Detect which cell encompasses the target text, then output its (X, Y) center coordinate. 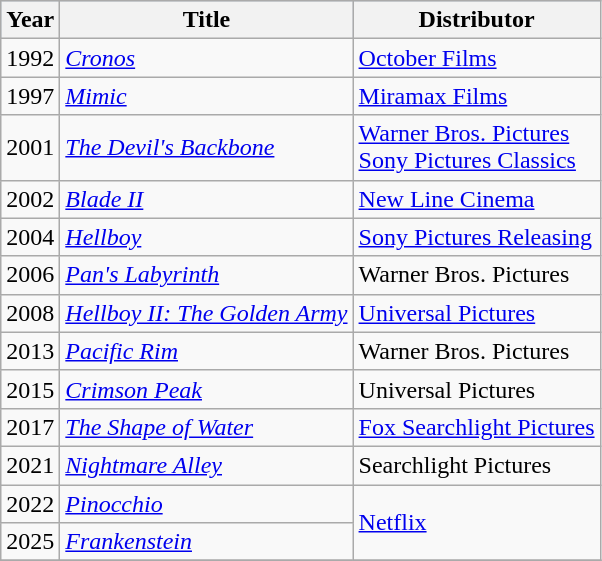
Miramax Films (476, 96)
2021 (30, 465)
2001 (30, 148)
2022 (30, 503)
Pacific Rim (206, 351)
2025 (30, 542)
2008 (30, 313)
The Shape of Water (206, 427)
Nightmare Alley (206, 465)
Hellboy (206, 237)
October Films (476, 58)
Crimson Peak (206, 389)
2013 (30, 351)
2006 (30, 275)
Cronos (206, 58)
Sony Pictures Releasing (476, 237)
Pan's Labyrinth (206, 275)
Netflix (476, 522)
Title (206, 20)
Warner Bros. PicturesSony Pictures Classics (476, 148)
Mimic (206, 96)
Fox Searchlight Pictures (476, 427)
Pinocchio (206, 503)
New Line Cinema (476, 199)
2017 (30, 427)
Year (30, 20)
Frankenstein (206, 542)
2004 (30, 237)
Blade II (206, 199)
2002 (30, 199)
1992 (30, 58)
2015 (30, 389)
Searchlight Pictures (476, 465)
Hellboy II: The Golden Army (206, 313)
The Devil's Backbone (206, 148)
1997 (30, 96)
Distributor (476, 20)
